From the cell containing the given text, extract its center point as [X, Y] coordinate. 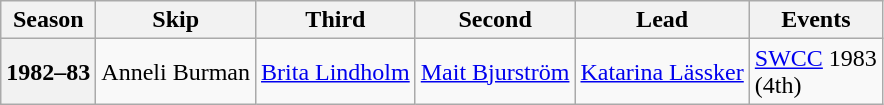
Second [495, 20]
Season [48, 20]
SWCC 1983 (4th) [816, 72]
1982–83 [48, 72]
Anneli Burman [176, 72]
Brita Lindholm [336, 72]
Third [336, 20]
Events [816, 20]
Mait Bjurström [495, 72]
Skip [176, 20]
Katarina Lässker [662, 72]
Lead [662, 20]
